Detect which cell encompasses the target text, then output its [x, y] center coordinate. 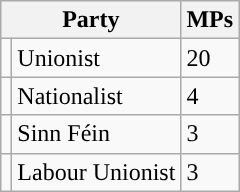
20 [210, 58]
Labour Unionist [96, 172]
Sinn Féin [96, 134]
Unionist [96, 58]
4 [210, 96]
MPs [210, 20]
Nationalist [96, 96]
Party [91, 20]
